For the text-containing cell, return its midpoint in [x, y] coordinate format. 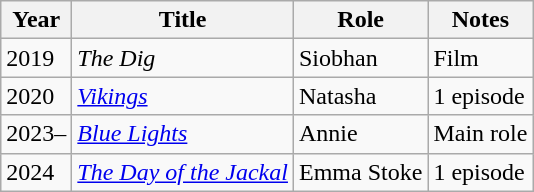
The Dig [183, 58]
The Day of the Jackal [183, 172]
Emma Stoke [360, 172]
Main role [480, 134]
Notes [480, 20]
Title [183, 20]
2020 [36, 96]
Role [360, 20]
Siobhan [360, 58]
Year [36, 20]
2024 [36, 172]
Natasha [360, 96]
Annie [360, 134]
2023– [36, 134]
2019 [36, 58]
Film [480, 58]
Vikings [183, 96]
Blue Lights [183, 134]
